Determine the [x, y] coordinate at the center of the cell enclosing the given text.  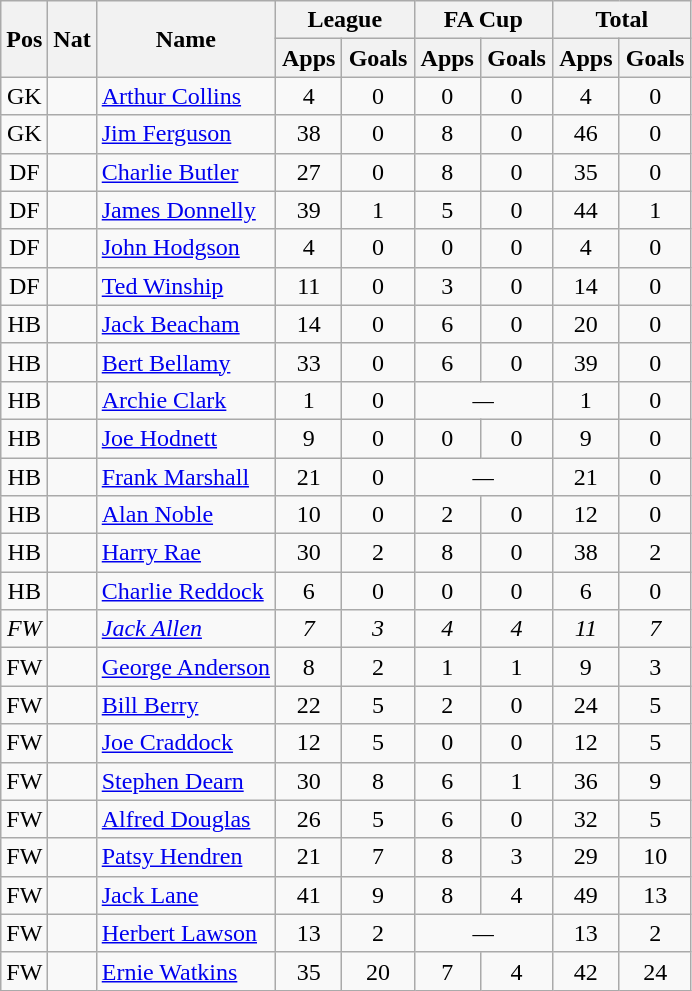
Ted Winship [186, 286]
29 [586, 857]
Jim Ferguson [186, 134]
Charlie Butler [186, 172]
Jack Lane [186, 895]
42 [586, 971]
Joe Hodnett [186, 438]
Total [622, 20]
Ernie Watkins [186, 971]
Charlie Reddock [186, 591]
Stephen Dearn [186, 781]
James Donnelly [186, 210]
32 [586, 819]
41 [308, 895]
Jack Allen [186, 629]
26 [308, 819]
27 [308, 172]
League [344, 20]
Alfred Douglas [186, 819]
Nat [72, 39]
44 [586, 210]
22 [308, 705]
Frank Marshall [186, 477]
Alan Noble [186, 515]
FA Cup [484, 20]
George Anderson [186, 667]
Herbert Lawson [186, 933]
33 [308, 362]
Patsy Hendren [186, 857]
36 [586, 781]
Name [186, 39]
46 [586, 134]
Bert Bellamy [186, 362]
Bill Berry [186, 705]
Harry Rae [186, 553]
John Hodgson [186, 248]
49 [586, 895]
Archie Clark [186, 400]
Joe Craddock [186, 743]
Arthur Collins [186, 96]
Pos [24, 39]
Jack Beacham [186, 324]
